Extract the (X, Y) coordinate from the center of the cell holding the provided text.  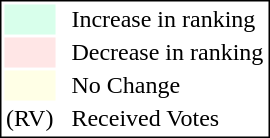
Decrease in ranking (168, 53)
Increase in ranking (168, 19)
Received Votes (168, 119)
No Change (168, 85)
(RV) (29, 119)
